Return the [x, y] coordinate for the center point of the cell that contains the specified text.  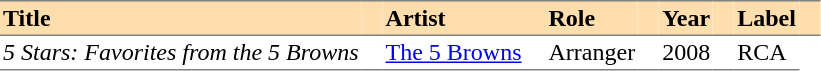
Role [592, 18]
2008 [686, 53]
RCA [766, 53]
Arranger [592, 53]
Year [686, 18]
Title [181, 18]
5 Stars: Favorites from the 5 Browns [181, 53]
Artist [454, 18]
The 5 Browns [454, 53]
Label [766, 18]
